For the text-containing cell, return its midpoint in (X, Y) coordinate format. 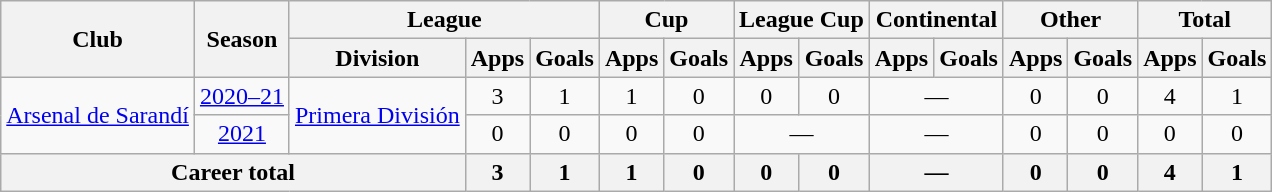
Season (242, 39)
Club (98, 39)
Other (1070, 20)
League (444, 20)
Division (377, 58)
Primera División (377, 115)
Total (1205, 20)
2020–21 (242, 96)
Continental (936, 20)
League Cup (802, 20)
2021 (242, 134)
Cup (666, 20)
Career total (233, 172)
Arsenal de Sarandí (98, 115)
